Detect which cell encompasses the target text, then output its [X, Y] center coordinate. 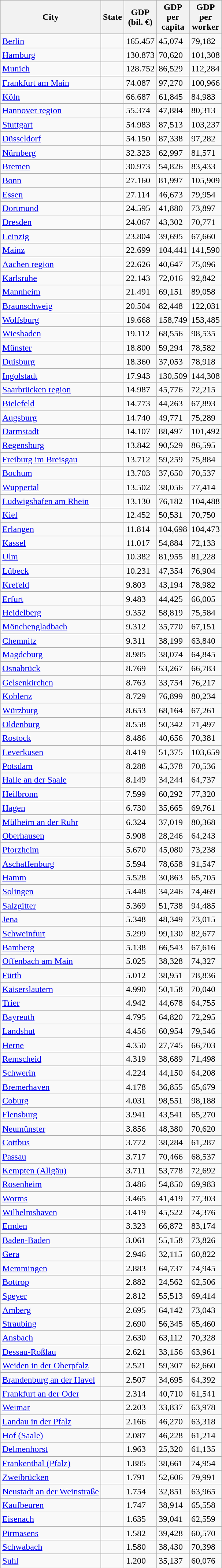
Rosenheim [51, 1184]
Neumünster [51, 1129]
105,909 [206, 180]
2.521 [140, 1366]
38,056 [173, 487]
Wuppertal [51, 487]
Eisenach [51, 1519]
Schwabach [51, 1547]
67,616 [206, 947]
64,755 [206, 1003]
54,884 [173, 543]
Krefeld [51, 585]
72,016 [173, 278]
21.491 [140, 292]
Kaufbeuren [51, 1505]
49,771 [173, 417]
8.288 [140, 766]
43,194 [173, 585]
43,302 [173, 222]
54,850 [173, 1184]
8.558 [140, 724]
79,182 [206, 41]
74,469 [206, 892]
63,965 [206, 1491]
13.842 [140, 445]
55.374 [140, 111]
Rostock [51, 738]
4.031 [140, 1101]
50,342 [173, 724]
36,855 [173, 1087]
Dortmund [51, 208]
4.990 [140, 989]
90,529 [173, 445]
17.943 [140, 376]
4.350 [140, 1045]
Passau [51, 1157]
Mannheim [51, 292]
76,217 [206, 683]
Cottbus [51, 1143]
12.452 [140, 515]
1.580 [140, 1547]
74,327 [206, 961]
38,661 [173, 1463]
64,208 [206, 1073]
76,899 [173, 696]
79,991 [206, 1477]
41,880 [173, 208]
Landshut [51, 1031]
5.528 [140, 878]
Coburg [51, 1101]
Pirmasens [51, 1533]
Gera [51, 1254]
98,188 [206, 1101]
7.599 [140, 794]
30,863 [173, 878]
Mainz [51, 250]
78,982 [206, 585]
Ludwigshafen am Rhein [51, 501]
Karlsruhe [51, 278]
2.812 [140, 1296]
62,559 [206, 1519]
Frankenthal (Pfalz) [51, 1463]
Bonn [51, 180]
3.419 [140, 1212]
70,536 [206, 766]
46,270 [173, 1421]
Offenbach am Main [51, 961]
61,214 [206, 1435]
Flensburg [51, 1115]
38,689 [173, 1059]
37,650 [173, 473]
3.486 [140, 1184]
Hof (Saale) [51, 1435]
30.973 [140, 166]
22.699 [140, 250]
22.626 [140, 264]
13.130 [140, 501]
91,547 [206, 863]
4.942 [140, 1003]
60,076 [206, 1561]
2.621 [140, 1352]
2.882 [140, 1282]
5.369 [140, 906]
35,137 [173, 1561]
Chemnitz [51, 641]
8.985 [140, 655]
Aachen region [51, 264]
45,074 [173, 41]
Neustadt an der Weinstraße [51, 1491]
130,509 [173, 376]
75,096 [206, 264]
70,328 [206, 1338]
Bochum [51, 473]
65,705 [206, 878]
33,837 [173, 1408]
84,983 [206, 97]
Heilbronn [51, 794]
Speyer [51, 1296]
11.814 [140, 529]
18.360 [140, 362]
Mülheim an der Ruhr [51, 822]
Bottrop [51, 1282]
71,497 [206, 724]
19.112 [140, 334]
74.087 [140, 83]
79,954 [206, 195]
35,665 [173, 808]
GDPpercapita [173, 17]
51,375 [173, 752]
Wiesbaden [51, 334]
8.769 [140, 669]
Ulm [51, 557]
5.299 [140, 933]
38,914 [173, 1505]
80,313 [206, 111]
83,433 [206, 166]
6.324 [140, 822]
2.087 [140, 1435]
50,531 [173, 515]
73,238 [206, 850]
103,237 [206, 125]
104,488 [206, 501]
63,318 [206, 1421]
63,978 [206, 1408]
92,842 [206, 278]
74,376 [206, 1212]
48,349 [173, 920]
72,692 [206, 1171]
4.795 [140, 1017]
72,295 [206, 1017]
87,513 [173, 125]
13.703 [140, 473]
75,289 [206, 417]
66,005 [206, 599]
Wilhelmshaven [51, 1212]
53,267 [173, 669]
Bayreuth [51, 1017]
5.012 [140, 975]
86,529 [173, 69]
8.763 [140, 683]
27.160 [140, 180]
61,135 [206, 1449]
100,966 [206, 83]
38,199 [173, 641]
44,678 [173, 1003]
Osnabrück [51, 669]
32.323 [140, 152]
73,043 [206, 1310]
144,308 [206, 376]
24.595 [140, 208]
66.687 [140, 97]
54.983 [140, 125]
69,761 [206, 808]
67,151 [206, 626]
86,595 [206, 445]
1.635 [140, 1519]
Dresden [51, 222]
9.311 [140, 641]
Worms [51, 1198]
Leipzig [51, 236]
64,820 [173, 1017]
64,392 [206, 1380]
32,851 [173, 1491]
62,660 [206, 1366]
Nürnberg [51, 152]
45,522 [173, 1212]
44,263 [173, 403]
24,562 [173, 1282]
69,414 [206, 1296]
60,292 [173, 794]
Leverkusen [51, 752]
65,558 [206, 1505]
Trier [51, 1003]
78,918 [206, 362]
3.323 [140, 1226]
1.963 [140, 1449]
47,354 [173, 571]
35,770 [173, 626]
Remscheid [51, 1059]
3.465 [140, 1198]
18.800 [140, 348]
59,294 [173, 348]
66,872 [173, 1226]
2.695 [140, 1310]
Jena [51, 920]
19.668 [140, 320]
141,590 [206, 250]
GDPperworker [206, 17]
Amberg [51, 1310]
5.908 [140, 836]
61,541 [206, 1394]
88,497 [173, 432]
60,570 [206, 1533]
14.107 [140, 432]
61,845 [173, 97]
70,040 [206, 989]
2.883 [140, 1268]
Schwerin [51, 1073]
2.166 [140, 1421]
5.670 [140, 850]
Oberhausen [51, 836]
66,703 [206, 1045]
24.067 [140, 222]
39,428 [173, 1533]
Kaiserslautern [51, 989]
13.712 [140, 459]
Hagen [51, 808]
Oldenburg [51, 724]
80,368 [206, 822]
83,174 [206, 1226]
2.507 [140, 1380]
54.150 [140, 138]
9.803 [140, 585]
82,448 [173, 306]
67,660 [206, 236]
Würzburg [51, 710]
70,537 [206, 473]
Frankfurt an der Oder [51, 1394]
Kassel [51, 543]
79,546 [206, 1031]
70,398 [206, 1547]
Düsseldorf [51, 138]
128.752 [140, 69]
77,414 [206, 487]
5.594 [140, 863]
Koblenz [51, 696]
Memmingen [51, 1268]
Ingolstadt [51, 376]
1.754 [140, 1491]
165.457 [140, 41]
Kiel [51, 515]
4.178 [140, 1087]
Stuttgart [51, 125]
45,776 [173, 389]
33,754 [173, 683]
Lübeck [51, 571]
70,771 [206, 222]
10.382 [140, 557]
81,571 [206, 152]
Magdeburg [51, 655]
3.711 [140, 1171]
8.486 [140, 738]
82,677 [206, 933]
60,822 [206, 1254]
69,983 [206, 1184]
58,819 [173, 613]
Essen [51, 195]
87,338 [173, 138]
Bremen [51, 166]
97,282 [206, 138]
41,419 [173, 1198]
45,080 [173, 850]
38,074 [173, 655]
44,150 [173, 1073]
City [51, 17]
80,234 [206, 696]
63,961 [206, 1352]
43,541 [173, 1115]
Frankfurt am Main [51, 83]
3.941 [140, 1115]
54,826 [173, 166]
77,303 [206, 1198]
38,951 [173, 975]
Erlangen [51, 529]
37,053 [173, 362]
4.224 [140, 1073]
Mönchengladbach [51, 626]
Freiburg im Breisgau [51, 459]
Wolfsburg [51, 320]
51,738 [173, 906]
63,840 [206, 641]
97,270 [173, 83]
State [112, 17]
122,031 [206, 306]
Darmstadt [51, 432]
55,158 [173, 1240]
59,259 [173, 459]
Saarbrücken region [51, 389]
81,955 [173, 557]
8.419 [140, 752]
101,492 [206, 432]
47,884 [173, 111]
Hannover region [51, 111]
9.312 [140, 626]
70,381 [206, 738]
27,745 [173, 1045]
Weiden in der Oberpfalz [51, 1366]
10.231 [140, 571]
40,647 [173, 264]
37,019 [173, 822]
45,378 [173, 766]
9.352 [140, 613]
Halle an der Saale [51, 780]
Salzgitter [51, 906]
Regensburg [51, 445]
112,284 [206, 69]
52,606 [173, 1477]
130.873 [140, 55]
4.456 [140, 1031]
68,537 [206, 1157]
23.804 [140, 236]
Baden-Baden [51, 1240]
2.946 [140, 1254]
5.138 [140, 947]
Delmenhorst [51, 1449]
98,535 [206, 334]
25,320 [173, 1449]
Emden [51, 1226]
1.791 [140, 1477]
59,307 [173, 1366]
39,695 [173, 236]
76,904 [206, 571]
8.149 [140, 780]
Kempten (Allgäu) [51, 1171]
101,308 [206, 55]
27.114 [140, 195]
1.747 [140, 1505]
67,893 [206, 403]
48,380 [173, 1129]
34,246 [173, 892]
14.773 [140, 403]
50,158 [173, 989]
Straubing [51, 1324]
1.582 [140, 1533]
98,551 [173, 1101]
81,997 [173, 180]
Suhl [51, 1561]
44,425 [173, 599]
5.448 [140, 892]
2.690 [140, 1324]
46,673 [173, 195]
158,749 [173, 320]
64,845 [206, 655]
77,320 [206, 794]
62,506 [206, 1282]
34,244 [173, 780]
20.504 [140, 306]
78,582 [206, 348]
66,783 [206, 669]
Solingen [51, 892]
104,441 [173, 250]
1.885 [140, 1463]
Aschaffenburg [51, 863]
Berlin [51, 41]
Pforzheim [51, 850]
78,836 [206, 975]
78,658 [173, 863]
94,485 [206, 906]
89,058 [206, 292]
11.017 [140, 543]
Brandenburg an der Havel [51, 1380]
9.483 [140, 599]
73,897 [206, 208]
74,954 [206, 1463]
39,041 [173, 1519]
1.200 [140, 1561]
104,473 [206, 529]
65,460 [206, 1324]
73,015 [206, 920]
Ansbach [51, 1338]
70,750 [206, 515]
Bielefeld [51, 403]
Augsburg [51, 417]
Weimar [51, 1408]
Zweibrücken [51, 1477]
75,884 [206, 459]
153,485 [206, 320]
Bremerhaven [51, 1087]
2.203 [140, 1408]
28,246 [173, 836]
74,945 [206, 1268]
40,656 [173, 738]
Potsdam [51, 766]
3.717 [140, 1157]
8.653 [140, 710]
3.856 [140, 1129]
69,151 [173, 292]
53,778 [173, 1171]
5.025 [140, 961]
65,270 [206, 1115]
Hamm [51, 878]
13.502 [140, 487]
38,430 [173, 1547]
71,498 [206, 1059]
104,698 [173, 529]
64,142 [173, 1310]
63,112 [173, 1338]
33,156 [173, 1352]
60,954 [173, 1031]
103,659 [206, 752]
38,284 [173, 1143]
6.730 [140, 808]
GDP(bil. €) [140, 17]
Munich [51, 69]
Münster [51, 348]
64,243 [206, 836]
40,710 [173, 1394]
3.772 [140, 1143]
68,164 [173, 710]
3.061 [140, 1240]
38,328 [173, 961]
99,130 [173, 933]
2.630 [140, 1338]
Dessau-Roßlau [51, 1352]
62,997 [173, 152]
Schweinfurt [51, 933]
72,215 [206, 389]
81,228 [206, 557]
8.729 [140, 696]
Herne [51, 1045]
76,182 [173, 501]
Bamberg [51, 947]
Köln [51, 97]
Hamburg [51, 55]
32,115 [173, 1254]
Gelsenkirchen [51, 683]
Duisburg [51, 362]
61,287 [206, 1143]
72,133 [206, 543]
68,556 [173, 334]
14.740 [140, 417]
Braunschweig [51, 306]
14.987 [140, 389]
46,228 [173, 1435]
2.314 [140, 1394]
22.143 [140, 278]
75,584 [206, 613]
67,261 [206, 710]
73,826 [206, 1240]
66,543 [173, 947]
4.319 [140, 1059]
5.348 [140, 920]
34,695 [173, 1380]
65,679 [206, 1087]
70,466 [173, 1157]
Fürth [51, 975]
Heidelberg [51, 613]
Landau in der Pfalz [51, 1421]
56,345 [173, 1324]
Erfurt [51, 599]
55,513 [173, 1296]
